Detect which cell encompasses the target text, then output its [x, y] center coordinate. 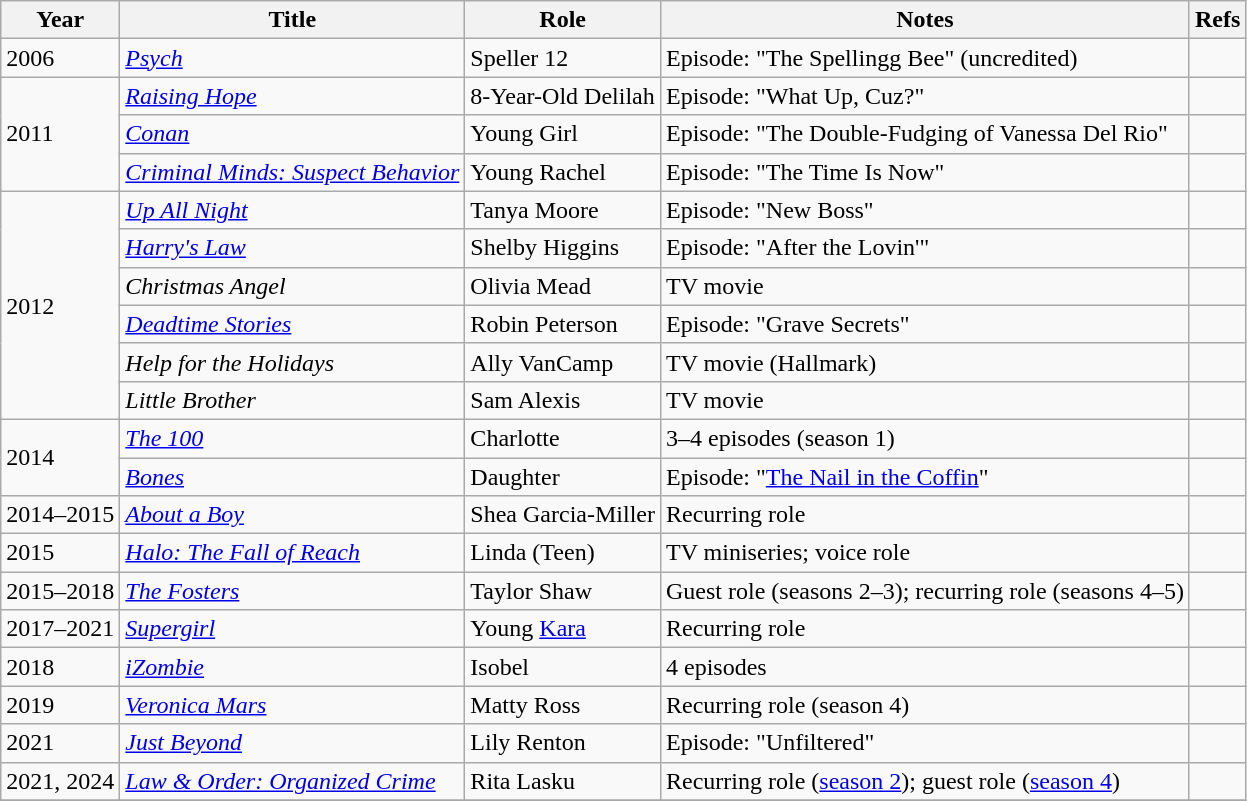
Veronica Mars [292, 705]
Young Kara [563, 629]
Episode: "The Time Is Now" [924, 172]
3–4 episodes (season 1) [924, 438]
Year [60, 20]
Harry's Law [292, 248]
Episode: "Unfiltered" [924, 743]
Christmas Angel [292, 286]
Episode: "After the Lovin'" [924, 248]
Ally VanCamp [563, 362]
Role [563, 20]
2014–2015 [60, 515]
Tanya Moore [563, 210]
Help for the Holidays [292, 362]
2021, 2024 [60, 781]
Rita Lasku [563, 781]
Halo: The Fall of Reach [292, 553]
TV miniseries; voice role [924, 553]
Episode: "Grave Secrets" [924, 324]
Supergirl [292, 629]
Shelby Higgins [563, 248]
Refs [1217, 20]
About a Boy [292, 515]
Deadtime Stories [292, 324]
Notes [924, 20]
Guest role (seasons 2–3); recurring role (seasons 4–5) [924, 591]
Little Brother [292, 400]
Charlotte [563, 438]
Title [292, 20]
Episode: "What Up, Cuz?" [924, 96]
Lily Renton [563, 743]
Psych [292, 58]
2012 [60, 305]
4 episodes [924, 667]
Episode: "The Spellingg Bee" (uncredited) [924, 58]
Daughter [563, 477]
2017–2021 [60, 629]
The Fosters [292, 591]
TV movie (Hallmark) [924, 362]
iZombie [292, 667]
2019 [60, 705]
Episode: "New Boss" [924, 210]
Matty Ross [563, 705]
Bones [292, 477]
2014 [60, 457]
8-Year-Old Delilah [563, 96]
Recurring role (season 2); guest role (season 4) [924, 781]
Sam Alexis [563, 400]
Criminal Minds: Suspect Behavior [292, 172]
Linda (Teen) [563, 553]
Robin Peterson [563, 324]
Just Beyond [292, 743]
Raising Hope [292, 96]
Young Rachel [563, 172]
2011 [60, 134]
Up All Night [292, 210]
Young Girl [563, 134]
Episode: "The Nail in the Coffin" [924, 477]
Speller 12 [563, 58]
2015 [60, 553]
Recurring role (season 4) [924, 705]
2021 [60, 743]
Isobel [563, 667]
The 100 [292, 438]
2006 [60, 58]
Olivia Mead [563, 286]
Conan [292, 134]
2015–2018 [60, 591]
Law & Order: Organized Crime [292, 781]
Shea Garcia-Miller [563, 515]
2018 [60, 667]
Episode: "The Double-Fudging of Vanessa Del Rio" [924, 134]
Taylor Shaw [563, 591]
